Identify which cell holds the provided text, then report its [X, Y] central coordinate. 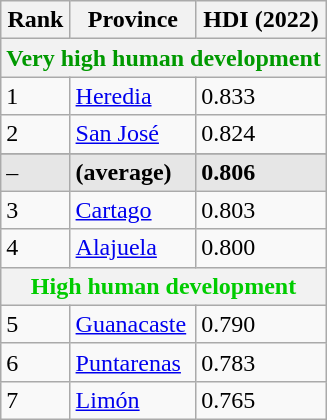
Alajuela [133, 248]
3 [36, 210]
4 [36, 248]
0.783 [262, 362]
High human development [164, 286]
2 [36, 134]
– [36, 172]
San José [133, 134]
HDI (2022) [262, 20]
5 [36, 324]
1 [36, 96]
Heredia [133, 96]
0.765 [262, 400]
0.790 [262, 324]
Limón [133, 400]
(average) [133, 172]
Guanacaste [133, 324]
0.803 [262, 210]
0.824 [262, 134]
Puntarenas [133, 362]
7 [36, 400]
Rank [36, 20]
0.806 [262, 172]
Cartago [133, 210]
0.833 [262, 96]
Very high human development [164, 58]
6 [36, 362]
Province [133, 20]
0.800 [262, 248]
